From the cell containing the given text, extract its center point as (x, y) coordinate. 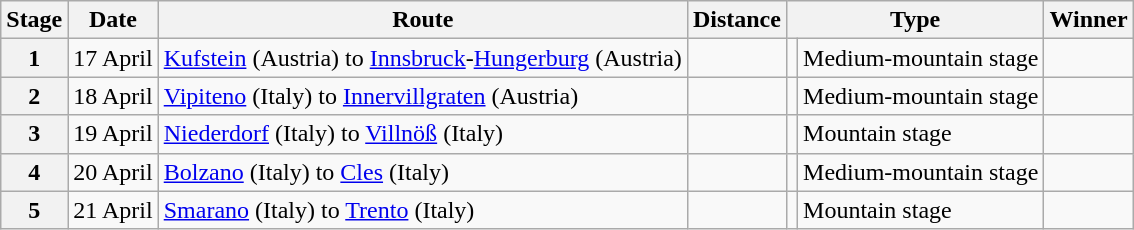
19 April (113, 134)
17 April (113, 58)
Kufstein (Austria) to Innsbruck-Hungerburg (Austria) (422, 58)
3 (34, 134)
Type (914, 20)
21 April (113, 210)
5 (34, 210)
2 (34, 96)
Winner (1088, 20)
Date (113, 20)
1 (34, 58)
Distance (736, 20)
20 April (113, 172)
Smarano (Italy) to Trento (Italy) (422, 210)
Bolzano (Italy) to Cles (Italy) (422, 172)
4 (34, 172)
Stage (34, 20)
Vipiteno (Italy) to Innervillgraten (Austria) (422, 96)
Route (422, 20)
18 April (113, 96)
Niederdorf (Italy) to Villnöß (Italy) (422, 134)
